Return (X, Y) of the center of cell containing provided text 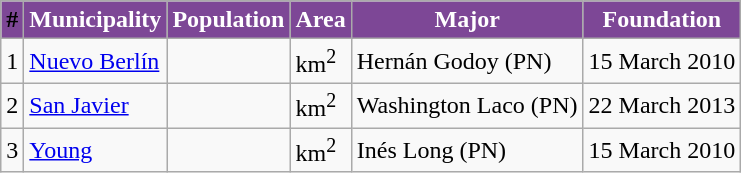
Young (96, 150)
Municipality (96, 20)
Foundation (662, 20)
1 (12, 62)
Major (467, 20)
# (12, 20)
Population (228, 20)
3 (12, 150)
2 (12, 106)
Nuevo Berlín (96, 62)
Hernán Godoy (PN) (467, 62)
Area (320, 20)
22 March 2013 (662, 106)
San Javier (96, 106)
Inés Long (PN) (467, 150)
Washington Laco (PN) (467, 106)
